Extract the (X, Y) coordinate from the center of the cell holding the provided text.  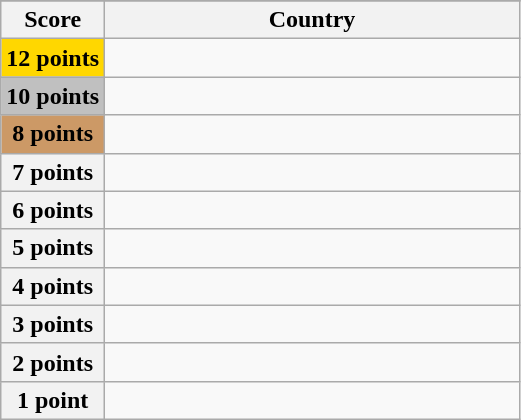
4 points (53, 286)
Country (312, 20)
2 points (53, 362)
5 points (53, 248)
12 points (53, 58)
10 points (53, 96)
6 points (53, 210)
Score (53, 20)
1 point (53, 400)
7 points (53, 172)
3 points (53, 324)
8 points (53, 134)
